Extract the (X, Y) coordinate from the center of the cell holding the provided text.  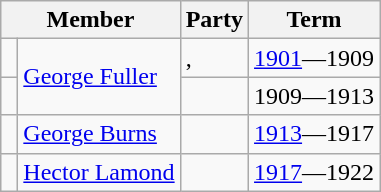
1909—1913 (314, 96)
Term (314, 20)
George Burns (99, 134)
George Fuller (99, 77)
Hector Lamond (99, 172)
1901—1909 (314, 58)
Party (214, 20)
1913—1917 (314, 134)
1917—1922 (314, 172)
Member (90, 20)
, (214, 58)
